Capture the cell that displays the provided text and extract its (X, Y) central coordinate. 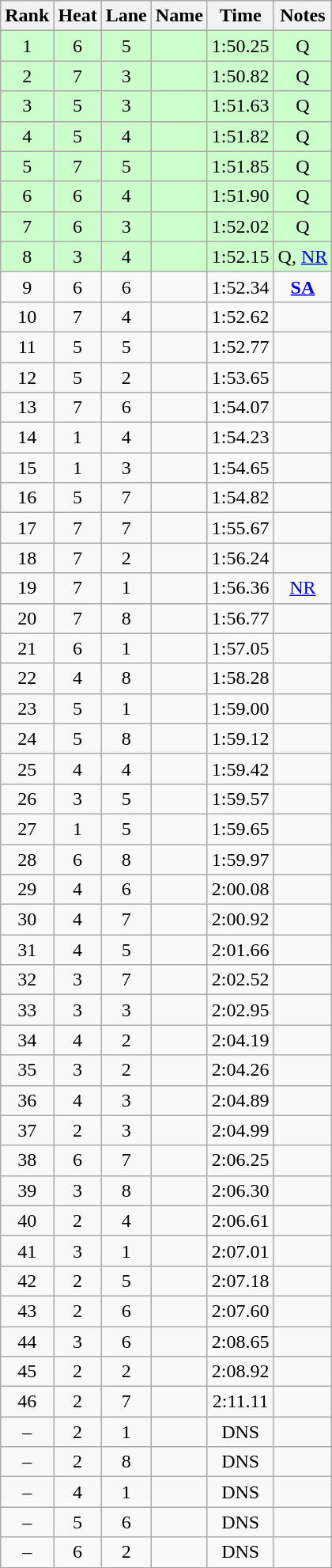
Q, NR (303, 256)
2:01.66 (240, 950)
21 (27, 648)
1:54.82 (240, 498)
2:06.30 (240, 1190)
2:04.26 (240, 1070)
46 (27, 1402)
41 (27, 1251)
11 (27, 347)
38 (27, 1160)
1:57.05 (240, 648)
1:50.82 (240, 76)
10 (27, 317)
37 (27, 1130)
1:51.90 (240, 196)
2:00.08 (240, 890)
Name (179, 16)
Lane (126, 16)
1:51.82 (240, 136)
2:07.01 (240, 1251)
24 (27, 738)
1:53.65 (240, 378)
1:59.97 (240, 859)
2:07.18 (240, 1281)
27 (27, 829)
14 (27, 438)
2:02.95 (240, 1010)
1:54.23 (240, 438)
1:55.67 (240, 528)
15 (27, 468)
30 (27, 920)
2:02.52 (240, 980)
Time (240, 16)
1:59.00 (240, 708)
2:04.99 (240, 1130)
16 (27, 498)
2:07.60 (240, 1311)
Notes (303, 16)
2:04.19 (240, 1040)
44 (27, 1342)
32 (27, 980)
1:52.34 (240, 287)
NR (303, 588)
13 (27, 408)
43 (27, 1311)
25 (27, 769)
1:56.36 (240, 588)
26 (27, 799)
2:00.92 (240, 920)
31 (27, 950)
39 (27, 1190)
34 (27, 1040)
19 (27, 588)
35 (27, 1070)
1:51.63 (240, 106)
22 (27, 678)
12 (27, 378)
42 (27, 1281)
1:56.77 (240, 618)
20 (27, 618)
1:54.07 (240, 408)
1:54.65 (240, 468)
2:06.61 (240, 1221)
9 (27, 287)
40 (27, 1221)
1:52.62 (240, 317)
2:08.92 (240, 1372)
Heat (77, 16)
1:59.42 (240, 769)
17 (27, 528)
2:04.89 (240, 1100)
1:56.24 (240, 558)
1:52.77 (240, 347)
1:58.28 (240, 678)
2:11.11 (240, 1402)
2:06.25 (240, 1160)
1:52.02 (240, 226)
33 (27, 1010)
1:50.25 (240, 46)
36 (27, 1100)
23 (27, 708)
1:59.65 (240, 829)
45 (27, 1372)
1:51.85 (240, 166)
28 (27, 859)
18 (27, 558)
SA (303, 287)
2:08.65 (240, 1342)
1:59.12 (240, 738)
1:59.57 (240, 799)
Rank (27, 16)
29 (27, 890)
1:52.15 (240, 256)
